Pinpoint the cell where the given text exists, returning its [X, Y] midpoint coordinate. 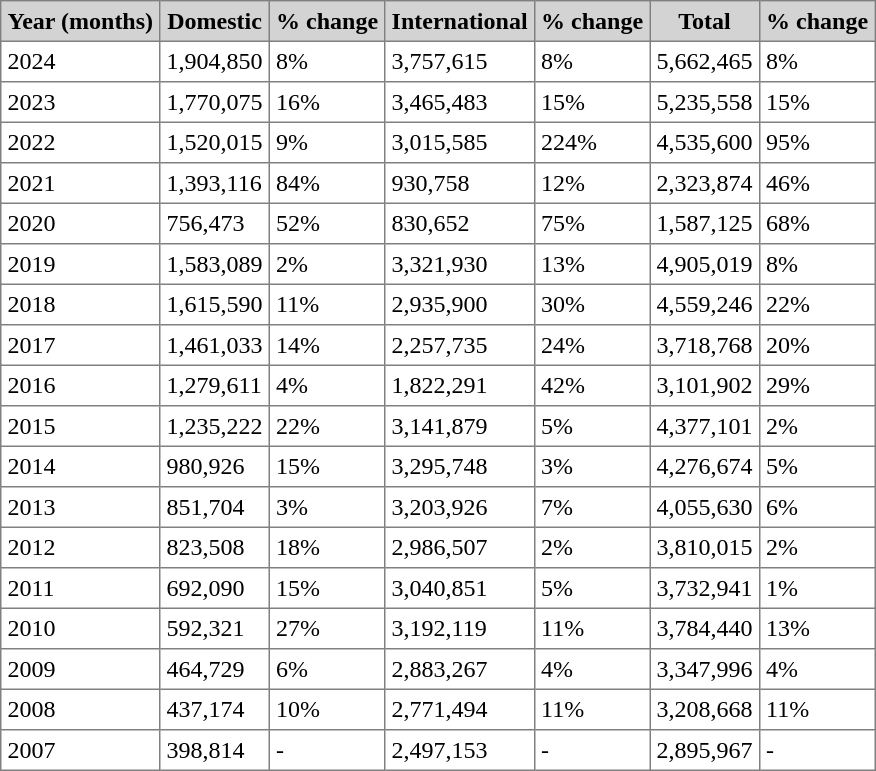
2023 [80, 102]
4,276,674 [705, 466]
2,883,267 [460, 669]
1,235,222 [215, 426]
1,587,125 [705, 223]
2,257,735 [460, 345]
1,461,033 [215, 345]
2024 [80, 61]
437,174 [215, 709]
3,208,668 [705, 709]
5,235,558 [705, 102]
930,758 [460, 183]
3,141,879 [460, 426]
18% [327, 547]
1,520,015 [215, 142]
2009 [80, 669]
2021 [80, 183]
29% [817, 385]
30% [592, 304]
3,732,941 [705, 588]
692,090 [215, 588]
756,473 [215, 223]
1,904,850 [215, 61]
2014 [80, 466]
52% [327, 223]
2,935,900 [460, 304]
3,465,483 [460, 102]
2019 [80, 264]
2018 [80, 304]
2020 [80, 223]
1,822,291 [460, 385]
10% [327, 709]
5,662,465 [705, 61]
27% [327, 628]
2012 [80, 547]
3,718,768 [705, 345]
46% [817, 183]
7% [592, 507]
2,771,494 [460, 709]
24% [592, 345]
2010 [80, 628]
International [460, 21]
20% [817, 345]
2017 [80, 345]
2,323,874 [705, 183]
980,926 [215, 466]
42% [592, 385]
398,814 [215, 750]
3,192,119 [460, 628]
2008 [80, 709]
2016 [80, 385]
1,583,089 [215, 264]
1% [817, 588]
Domestic [215, 21]
4,055,630 [705, 507]
1,615,590 [215, 304]
Total [705, 21]
16% [327, 102]
4,559,246 [705, 304]
830,652 [460, 223]
4,905,019 [705, 264]
1,279,611 [215, 385]
12% [592, 183]
2,895,967 [705, 750]
2015 [80, 426]
68% [817, 223]
3,321,930 [460, 264]
2011 [80, 588]
75% [592, 223]
9% [327, 142]
3,347,996 [705, 669]
Year (months) [80, 21]
3,040,851 [460, 588]
4,377,101 [705, 426]
4,535,600 [705, 142]
464,729 [215, 669]
2007 [80, 750]
14% [327, 345]
2,986,507 [460, 547]
823,508 [215, 547]
2,497,153 [460, 750]
3,203,926 [460, 507]
3,295,748 [460, 466]
3,810,015 [705, 547]
1,770,075 [215, 102]
1,393,116 [215, 183]
3,101,902 [705, 385]
3,015,585 [460, 142]
3,784,440 [705, 628]
84% [327, 183]
95% [817, 142]
851,704 [215, 507]
2022 [80, 142]
2013 [80, 507]
592,321 [215, 628]
224% [592, 142]
3,757,615 [460, 61]
